Provide the [X, Y] coordinate of the cell's center where the given text is located.  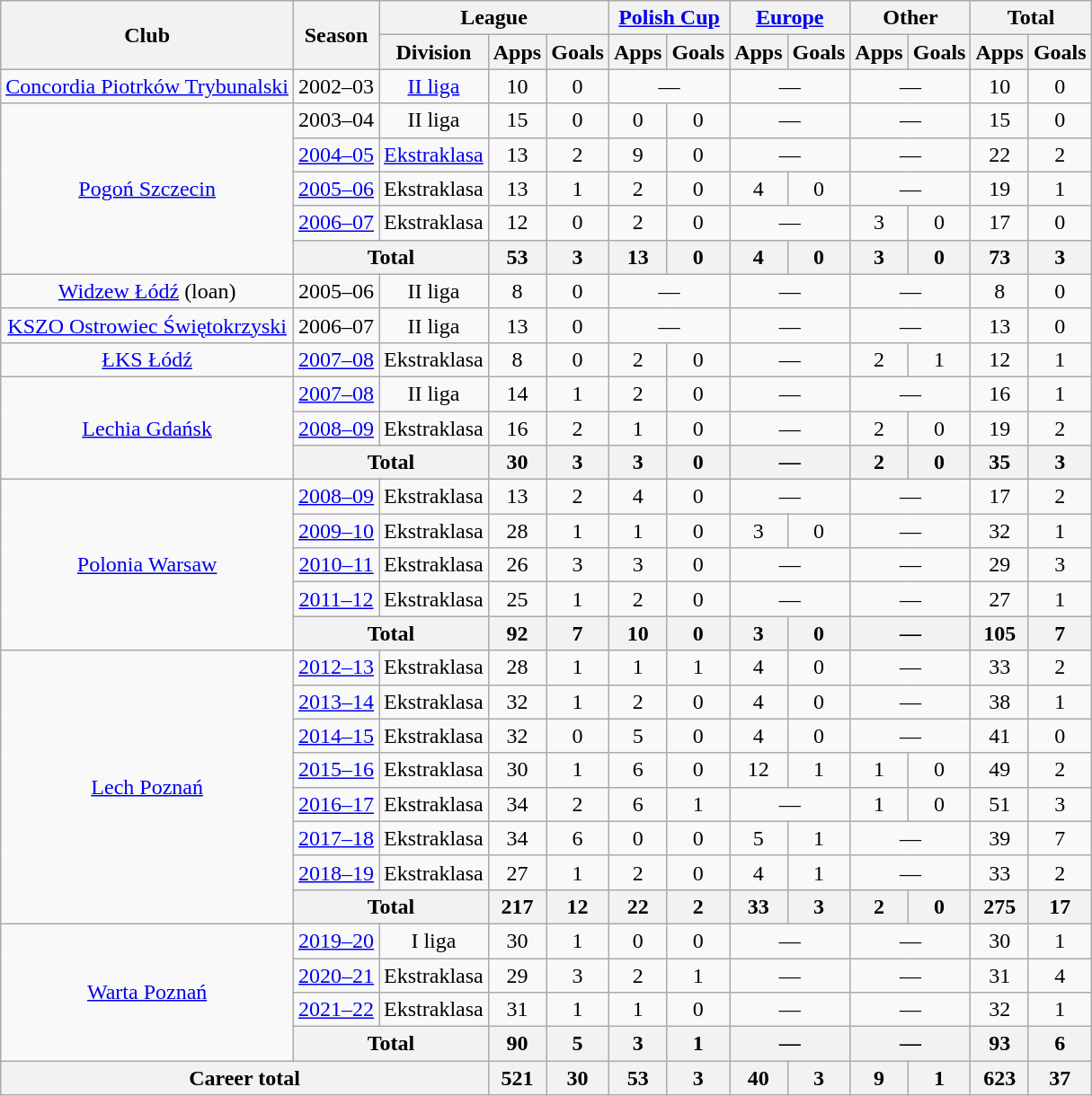
2016–17 [336, 804]
2013–14 [336, 702]
Other [910, 18]
25 [517, 599]
I liga [434, 941]
2003–04 [336, 120]
40 [759, 1078]
2009–10 [336, 531]
Division [434, 52]
Concordia Piotrków Trybunalski [147, 86]
93 [999, 1044]
Pogoń Szczecin [147, 189]
2018–19 [336, 872]
90 [517, 1044]
49 [999, 770]
Career total [244, 1078]
Club [147, 35]
Polonia Warsaw [147, 565]
2004–05 [336, 155]
35 [999, 463]
92 [517, 633]
105 [999, 633]
2012–13 [336, 667]
2015–16 [336, 770]
2010–11 [336, 565]
217 [517, 906]
275 [999, 906]
26 [517, 565]
521 [517, 1078]
73 [999, 257]
ŁKS Łódź [147, 359]
Warta Poznań [147, 992]
39 [999, 838]
14 [517, 393]
623 [999, 1078]
2017–18 [336, 838]
Europe [790, 18]
KSZO Ostrowiec Świętokrzyski [147, 325]
2014–15 [336, 736]
Widzew Łódź (loan) [147, 291]
37 [1060, 1078]
Lechia Gdańsk [147, 428]
51 [999, 804]
2021–22 [336, 1010]
38 [999, 702]
2002–03 [336, 86]
Season [336, 35]
2020–21 [336, 975]
2011–12 [336, 599]
League [494, 18]
Polish Cup [669, 18]
41 [999, 736]
2019–20 [336, 941]
Lech Poznań [147, 787]
